Determine the (X, Y) coordinate at the center of the cell enclosing the given text.  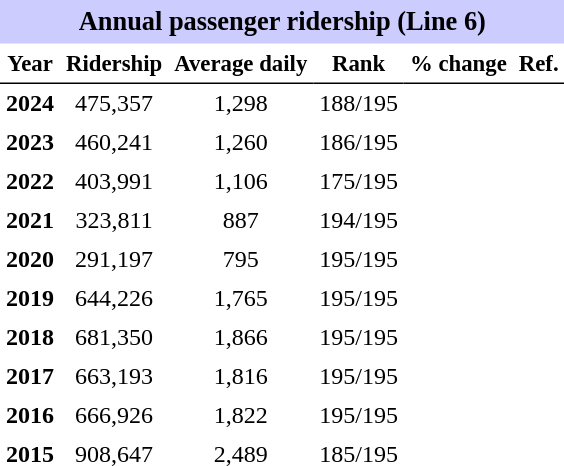
175/195 (358, 182)
% change (458, 64)
188/195 (358, 104)
291,197 (114, 260)
Average daily (240, 64)
681,350 (114, 338)
403,991 (114, 182)
644,226 (114, 298)
2021 (30, 220)
1,765 (240, 298)
1,298 (240, 104)
1,106 (240, 182)
Ridership (114, 64)
323,811 (114, 220)
Year (30, 64)
460,241 (114, 142)
2024 (30, 104)
1,816 (240, 376)
Rank (358, 64)
795 (240, 260)
194/195 (358, 220)
663,193 (114, 376)
2022 (30, 182)
2017 (30, 376)
2023 (30, 142)
1,822 (240, 416)
2016 (30, 416)
666,926 (114, 416)
186/195 (358, 142)
475,357 (114, 104)
2020 (30, 260)
1,866 (240, 338)
2018 (30, 338)
1,260 (240, 142)
887 (240, 220)
2019 (30, 298)
